Determine the (x, y) coordinate at the center of the cell enclosing the given text.  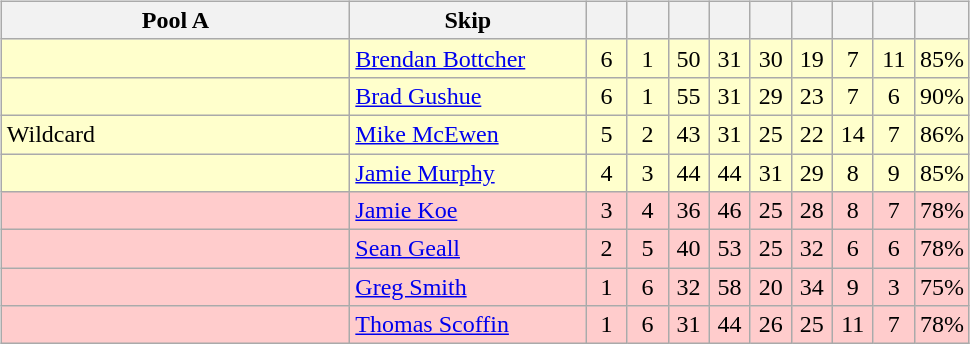
90% (942, 96)
Sean Geall (468, 249)
43 (688, 134)
30 (770, 58)
75% (942, 287)
Jamie Koe (468, 211)
55 (688, 96)
46 (730, 211)
14 (852, 134)
Greg Smith (468, 287)
40 (688, 249)
Skip (468, 20)
20 (770, 287)
58 (730, 287)
50 (688, 58)
Brad Gushue (468, 96)
26 (770, 325)
Wildcard (176, 134)
Thomas Scoffin (468, 325)
Jamie Murphy (468, 173)
23 (812, 96)
19 (812, 58)
86% (942, 134)
22 (812, 134)
Brendan Bottcher (468, 58)
53 (730, 249)
36 (688, 211)
Mike McEwen (468, 134)
Pool A (176, 20)
34 (812, 287)
28 (812, 211)
